Determine the [X, Y] coordinate at the center of the cell enclosing the given text.  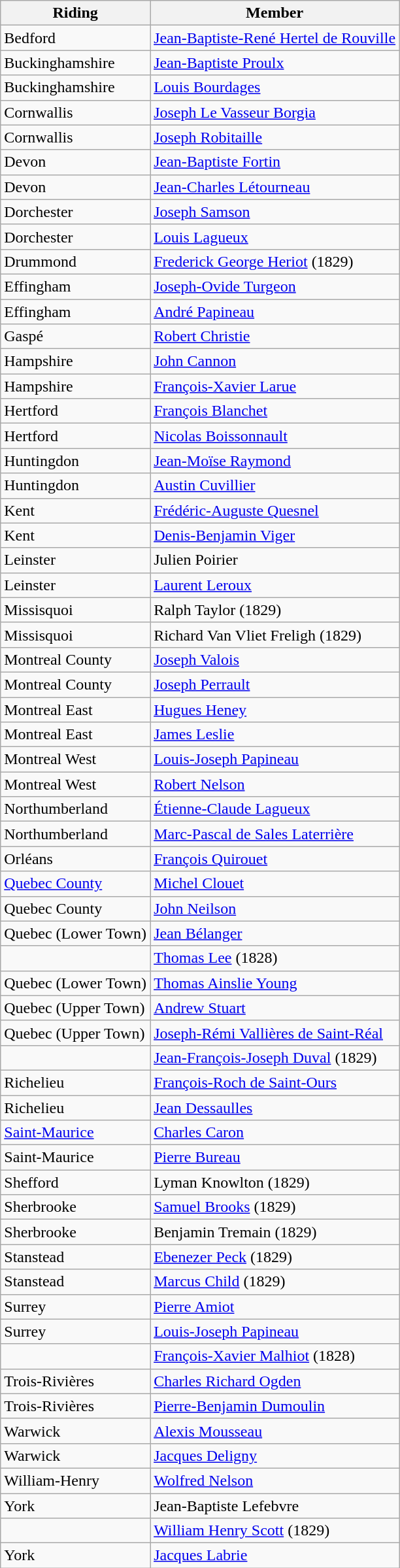
Jean Bélanger [275, 933]
Joseph-Ovide Turgeon [275, 286]
John Cannon [275, 361]
Nicolas Boissonnault [275, 436]
François-Roch de Saint-Ours [275, 1082]
Thomas Lee (1828) [275, 958]
Louis Bourdages [275, 88]
Julien Poirier [275, 560]
William Henry Scott (1829) [275, 1531]
John Neilson [275, 909]
Jean-Baptiste Lefebvre [275, 1505]
Ralph Taylor (1829) [275, 610]
Joseph Perrault [275, 684]
Charles Caron [275, 1133]
Samuel Brooks (1829) [275, 1207]
Robert Nelson [275, 784]
Jean-Charles Létourneau [275, 187]
Louis Lagueux [275, 237]
Jean-François-Joseph Duval (1829) [275, 1058]
François-Xavier Malhiot (1828) [275, 1356]
Shefford [76, 1182]
Jean-Moïse Raymond [275, 461]
Alexis Mousseau [275, 1431]
Pierre-Benjamin Dumoulin [275, 1406]
William-Henry [76, 1480]
Benjamin Tremain (1829) [275, 1232]
Pierre Amiot [275, 1307]
François-Xavier Larue [275, 386]
Charles Richard Ogden [275, 1381]
Joseph Valois [275, 659]
Thomas Ainslie Young [275, 983]
Robert Christie [275, 337]
Joseph-Rémi Vallières de Saint-Réal [275, 1033]
Jean-Baptiste-René Hertel de Rouville [275, 38]
Frederick George Heriot (1829) [275, 261]
Member [275, 13]
Joseph Le Vasseur Borgia [275, 112]
Marcus Child (1829) [275, 1282]
Austin Cuvillier [275, 486]
Laurent Leroux [275, 585]
Denis-Benjamin Viger [275, 535]
Michel Clouet [275, 884]
François Blanchet [275, 411]
Andrew Stuart [275, 1008]
Pierre Bureau [275, 1158]
Lyman Knowlton (1829) [275, 1182]
Jean-Baptiste Fortin [275, 162]
André Papineau [275, 312]
Joseph Robitaille [275, 137]
Wolfred Nelson [275, 1480]
Hugues Heney [275, 709]
Drummond [76, 261]
Joseph Samson [275, 212]
Gaspé [76, 337]
Bedford [76, 38]
Marc-Pascal de Sales Laterrière [275, 834]
Orléans [76, 859]
Jean-Baptiste Proulx [275, 63]
Frédéric-Auguste Quesnel [275, 510]
François Quirouet [275, 859]
Riding [76, 13]
Ebenezer Peck (1829) [275, 1257]
Jean Dessaulles [275, 1108]
James Leslie [275, 735]
Jacques Deligny [275, 1456]
Jacques Labrie [275, 1556]
Richard Van Vliet Freligh (1829) [275, 635]
Étienne-Claude Lagueux [275, 809]
